Detect which cell encompasses the target text, then output its (x, y) center coordinate. 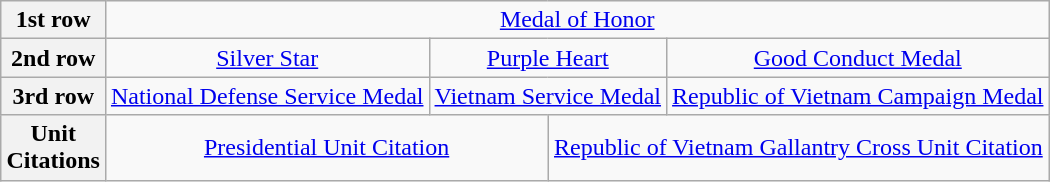
1st row (53, 20)
3rd row (53, 96)
Vietnam Service Medal (548, 96)
Good Conduct Medal (858, 58)
Presidential Unit Citation (326, 148)
Republic of Vietnam Campaign Medal (858, 96)
Silver Star (267, 58)
Republic of Vietnam Gallantry Cross Unit Citation (798, 148)
UnitCitations (53, 148)
Medal of Honor (577, 20)
2nd row (53, 58)
Purple Heart (548, 58)
National Defense Service Medal (267, 96)
